Provide the (X, Y) coordinate of the cell's center where the given text is located.  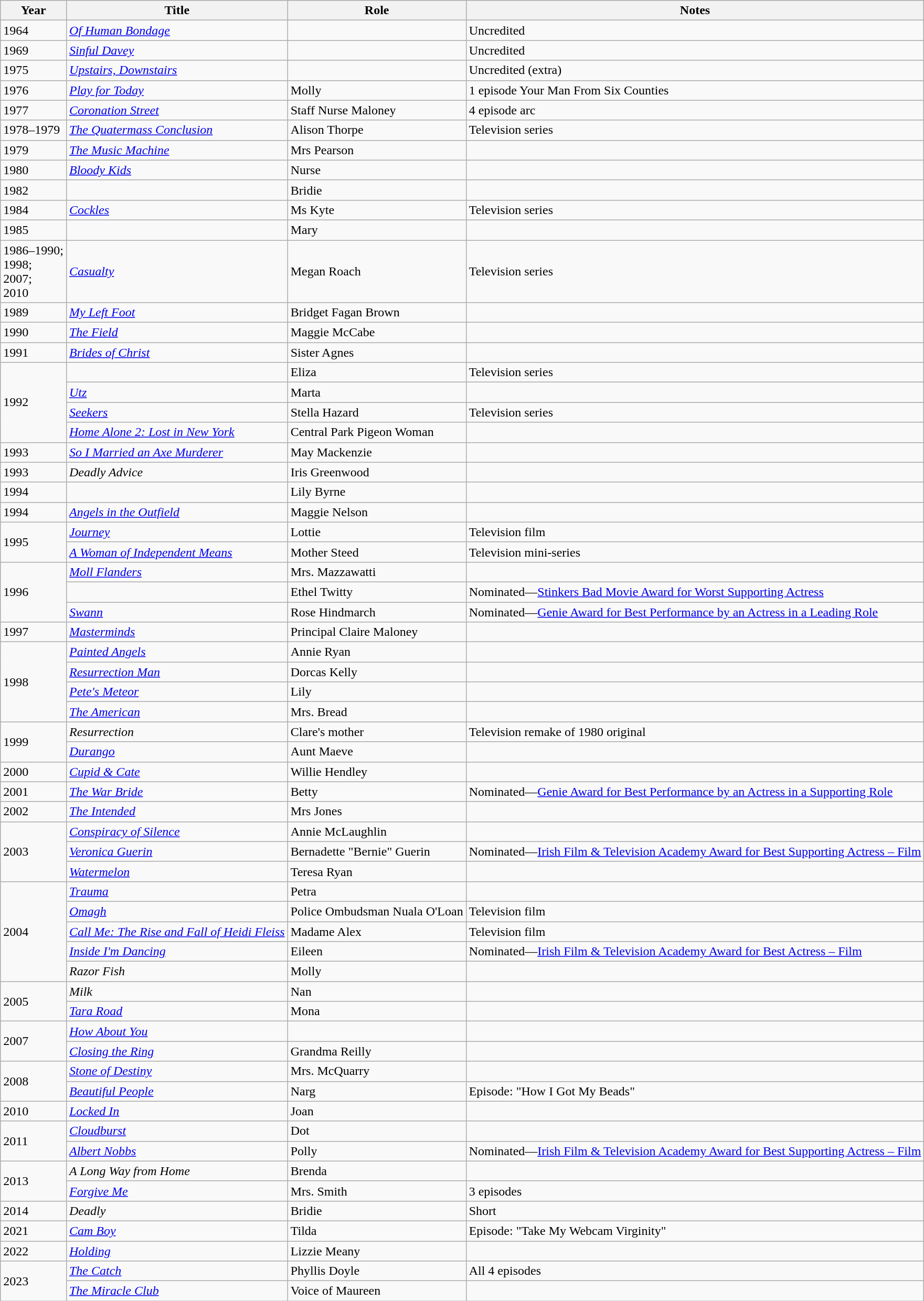
2004 (34, 931)
Betty (377, 792)
Watermelon (177, 871)
The Miracle Club (177, 1291)
The Quatermass Conclusion (177, 130)
Brides of Christ (177, 353)
Nominated—Genie Award for Best Performance by an Actress in a Supporting Role (695, 792)
Mrs. Smith (377, 1191)
Polly (377, 1151)
Aunt Maeve (377, 752)
1977 (34, 110)
Call Me: The Rise and Fall of Heidi Fleiss (177, 931)
1964 (34, 30)
Annie Ryan (377, 652)
Beautiful People (177, 1091)
1986–1990; 1998; 2007; 2010 (34, 272)
Maggie Nelson (377, 512)
Madame Alex (377, 931)
Mary (377, 230)
Nominated—Genie Award for Best Performance by an Actress in a Leading Role (695, 612)
Ms Kyte (377, 210)
Television mini-series (695, 552)
Deadly (177, 1211)
2005 (34, 1001)
1992 (34, 402)
Central Park Pigeon Woman (377, 432)
My Left Foot (177, 313)
Bernadette "Bernie" Guerin (377, 851)
Coronation Street (177, 110)
2022 (34, 1251)
Annie McLaughlin (377, 831)
Locked In (177, 1111)
Teresa Ryan (377, 871)
Nurse (377, 170)
Cupid & Cate (177, 772)
Alison Thorpe (377, 130)
Petra (377, 891)
All 4 episodes (695, 1271)
Rose Hindmarch (377, 612)
1985 (34, 230)
Tara Road (177, 1011)
Phyllis Doyle (377, 1271)
2014 (34, 1211)
So I Married an Axe Murderer (177, 452)
Dot (377, 1131)
Lottie (377, 532)
The Field (177, 333)
Marta (377, 392)
Resurrection (177, 732)
Masterminds (177, 632)
Megan Roach (377, 272)
Casualty (177, 272)
2008 (34, 1081)
Durango (177, 752)
2003 (34, 851)
2001 (34, 792)
Nan (377, 991)
Stella Hazard (377, 412)
Home Alone 2: Lost in New York (177, 432)
1979 (34, 150)
Deadly Advice (177, 472)
Holding (177, 1251)
Television remake of 1980 original (695, 732)
Nominated—Irish Film & Television Academy Award for Best Actress – Film (695, 952)
Ethel Twitty (377, 592)
Joan (377, 1111)
Seekers (177, 412)
Grandma Reilly (377, 1051)
Willie Hendley (377, 772)
Forgive Me (177, 1191)
Omagh (177, 911)
Mother Steed (377, 552)
Closing the Ring (177, 1051)
Albert Nobbs (177, 1151)
Episode: "How I Got My Beads" (695, 1091)
Utz (177, 392)
2007 (34, 1041)
Police Ombudsman Nuala O'Loan (377, 911)
Mrs Jones (377, 812)
Staff Nurse Maloney (377, 110)
1984 (34, 210)
Eileen (377, 952)
2013 (34, 1181)
A Woman of Independent Means (177, 552)
Uncredited (extra) (695, 70)
The Intended (177, 812)
Painted Angels (177, 652)
Iris Greenwood (377, 472)
Voice of Maureen (377, 1291)
Nominated—Stinkers Bad Movie Award for Worst Supporting Actress (695, 592)
1995 (34, 542)
Bridget Fagan Brown (377, 313)
Of Human Bondage (177, 30)
1975 (34, 70)
Swann (177, 612)
1989 (34, 313)
1976 (34, 90)
2021 (34, 1231)
Narg (377, 1091)
Lily (377, 692)
Mrs Pearson (377, 150)
Razor Fish (177, 972)
The American (177, 712)
4 episode arc (695, 110)
1980 (34, 170)
A Long Way from Home (177, 1171)
Veronica Guerin (177, 851)
1 episode Your Man From Six Counties (695, 90)
Title (177, 10)
Notes (695, 10)
Lizzie Meany (377, 1251)
2010 (34, 1111)
Episode: "Take My Webcam Virginity" (695, 1231)
1998 (34, 682)
Clare's mother (377, 732)
Stone of Destiny (177, 1071)
The War Bride (177, 792)
Conspiracy of Silence (177, 831)
Angels in the Outfield (177, 512)
Sinful Davey (177, 50)
Mona (377, 1011)
1982 (34, 190)
Upstairs, Downstairs (177, 70)
2011 (34, 1141)
May Mackenzie (377, 452)
Mrs. Mazzawatti (377, 572)
Trauma (177, 891)
3 episodes (695, 1191)
Mrs. McQuarry (377, 1071)
Maggie McCabe (377, 333)
Milk (177, 991)
Journey (177, 532)
Brenda (377, 1171)
1999 (34, 742)
The Catch (177, 1271)
1996 (34, 592)
2002 (34, 812)
Eliza (377, 372)
The Music Machine (177, 150)
2023 (34, 1281)
Role (377, 10)
Cam Boy (177, 1231)
Resurrection Man (177, 672)
Bloody Kids (177, 170)
Moll Flanders (177, 572)
How About You (177, 1031)
Inside I'm Dancing (177, 952)
Principal Claire Maloney (377, 632)
Dorcas Kelly (377, 672)
2000 (34, 772)
Pete's Meteor (177, 692)
1969 (34, 50)
Year (34, 10)
Lily Byrne (377, 492)
1990 (34, 333)
Play for Today (177, 90)
1978–1979 (34, 130)
Short (695, 1211)
Mrs. Bread (377, 712)
Cockles (177, 210)
1997 (34, 632)
Sister Agnes (377, 353)
Cloudburst (177, 1131)
Tilda (377, 1231)
1991 (34, 353)
